Output the [x, y] coordinate of the center of the cell containing the given text.  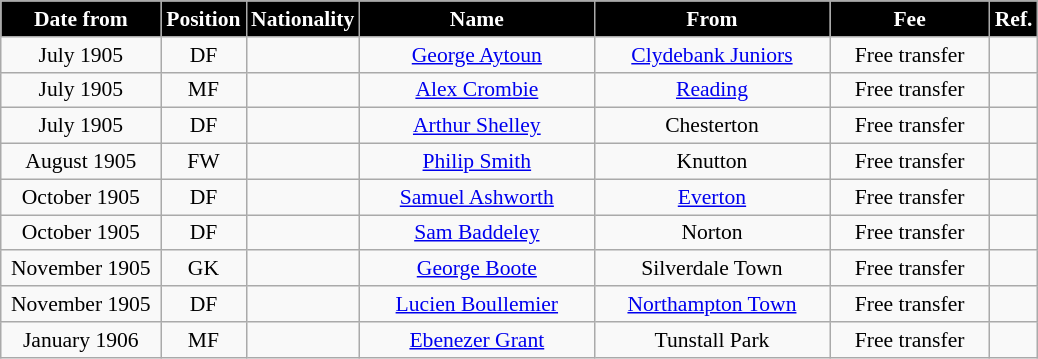
Philip Smith [476, 162]
Tunstall Park [712, 340]
George Aytoun [476, 55]
January 1906 [81, 340]
FW [204, 162]
Lucien Boullemier [476, 304]
Nationality [302, 19]
Reading [712, 90]
From [712, 19]
Samuel Ashworth [476, 197]
Sam Baddeley [476, 233]
Chesterton [712, 126]
Norton [712, 233]
Silverdale Town [712, 269]
GK [204, 269]
Date from [81, 19]
Northampton Town [712, 304]
Position [204, 19]
Everton [712, 197]
George Boote [476, 269]
Clydebank Juniors [712, 55]
Fee [910, 19]
Knutton [712, 162]
Name [476, 19]
Ref. [1014, 19]
Alex Crombie [476, 90]
Arthur Shelley [476, 126]
Ebenezer Grant [476, 340]
August 1905 [81, 162]
